Scan for the cell matching the given text and deliver its [X, Y] coordinate at center. 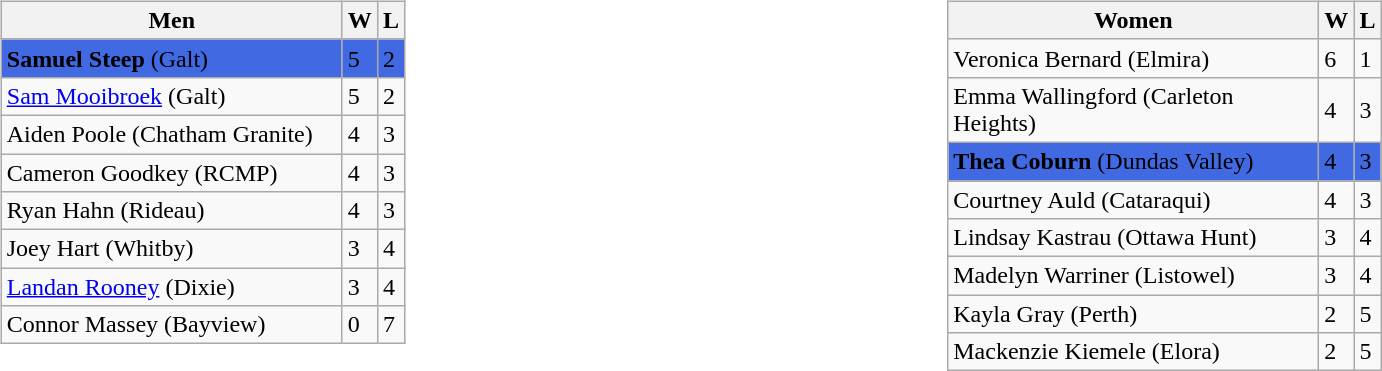
0 [360, 325]
Samuel Steep (Galt) [172, 58]
Veronica Bernard (Elmira) [1134, 58]
Mackenzie Kiemele (Elora) [1134, 352]
Emma Wallingford (Carleton Heights) [1134, 110]
Cameron Goodkey (RCMP) [172, 173]
Madelyn Warriner (Listowel) [1134, 276]
Courtney Auld (Cataraqui) [1134, 199]
Thea Coburn (Dundas Valley) [1134, 161]
Men [172, 20]
Landan Rooney (Dixie) [172, 287]
7 [390, 325]
1 [1368, 58]
Joey Hart (Whitby) [172, 249]
Women [1134, 20]
Kayla Gray (Perth) [1134, 314]
Ryan Hahn (Rideau) [172, 211]
Connor Massey (Bayview) [172, 325]
6 [1336, 58]
Lindsay Kastrau (Ottawa Hunt) [1134, 238]
Aiden Poole (Chatham Granite) [172, 134]
Sam Mooibroek (Galt) [172, 96]
